Capture the cell that displays the provided text and extract its [x, y] central coordinate. 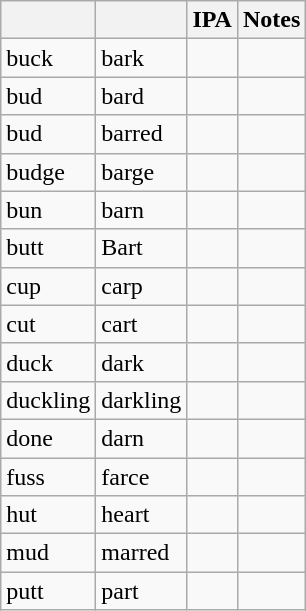
fuss [48, 477]
mud [48, 553]
done [48, 438]
hut [48, 515]
marred [142, 553]
farce [142, 477]
budge [48, 172]
duck [48, 362]
bard [142, 96]
darkling [142, 400]
darn [142, 438]
duckling [48, 400]
butt [48, 248]
cup [48, 286]
dark [142, 362]
cart [142, 324]
heart [142, 515]
part [142, 591]
barn [142, 210]
Bart [142, 248]
IPA [212, 20]
cut [48, 324]
carp [142, 286]
putt [48, 591]
buck [48, 58]
barred [142, 134]
Notes [271, 20]
bark [142, 58]
barge [142, 172]
bun [48, 210]
